Return [X, Y] of the center of cell containing provided text 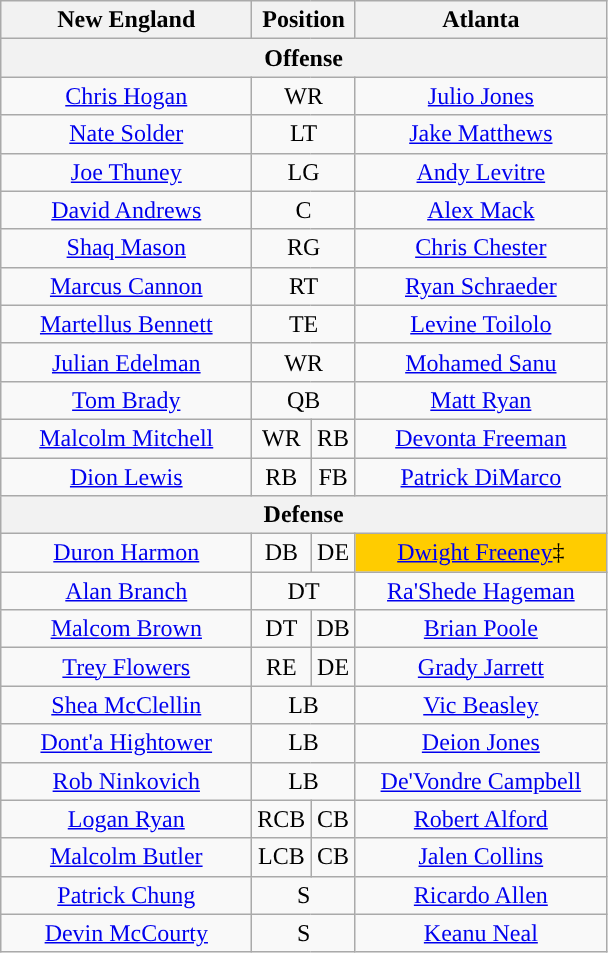
Jalen Collins [480, 857]
Vic Beasley [480, 705]
Matt Ryan [480, 400]
Ra'Shede Hageman [480, 591]
Dwight Freeney‡ [480, 553]
C [304, 210]
Alan Branch [126, 591]
RE [282, 667]
Malcolm Mitchell [126, 438]
Levine Toilolo [480, 324]
Mohamed Sanu [480, 362]
Malcom Brown [126, 629]
LG [304, 172]
Chris Hogan [126, 96]
Nate Solder [126, 134]
Julio Jones [480, 96]
Julian Edelman [126, 362]
RT [304, 286]
Ricardo Allen [480, 895]
Offense [304, 58]
David Andrews [126, 210]
Andy Levitre [480, 172]
Patrick Chung [126, 895]
LT [304, 134]
Brian Poole [480, 629]
Deion Jones [480, 743]
New England [126, 20]
Dion Lewis [126, 477]
Devonta Freeman [480, 438]
Rob Ninkovich [126, 781]
Patrick DiMarco [480, 477]
Joe Thuney [126, 172]
Duron Harmon [126, 553]
TE [304, 324]
De'Vondre Campbell [480, 781]
Shaq Mason [126, 248]
Martellus Bennett [126, 324]
Devin McCourty [126, 933]
Tom Brady [126, 400]
Shea McClellin [126, 705]
Alex Mack [480, 210]
Jake Matthews [480, 134]
FB [333, 477]
Trey Flowers [126, 667]
RG [304, 248]
Keanu Neal [480, 933]
LCB [282, 857]
Ryan Schraeder [480, 286]
Grady Jarrett [480, 667]
Position [304, 20]
RCB [282, 819]
Dont'a Hightower [126, 743]
QB [304, 400]
Robert Alford [480, 819]
Defense [304, 515]
Malcolm Butler [126, 857]
Marcus Cannon [126, 286]
Logan Ryan [126, 819]
Chris Chester [480, 248]
Atlanta [480, 20]
